From the cell containing the given text, extract its center point as (X, Y) coordinate. 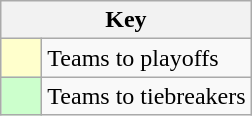
Key (126, 20)
Teams to tiebreakers (146, 96)
Teams to playoffs (146, 58)
